Locate the cell with the specified text and output its [x, y] center coordinate. 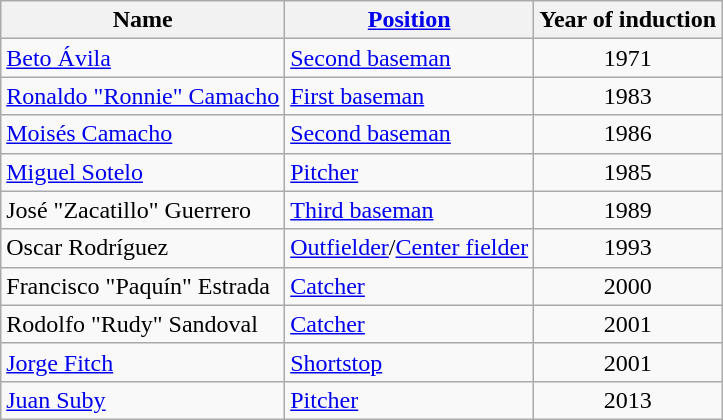
Name [143, 20]
1986 [628, 134]
1983 [628, 96]
2000 [628, 286]
José "Zacatillo" Guerrero [143, 210]
1971 [628, 58]
Oscar Rodríguez [143, 248]
Ronaldo "Ronnie" Camacho [143, 96]
Third baseman [410, 210]
Francisco "Paquín" Estrada [143, 286]
Position [410, 20]
2013 [628, 400]
1993 [628, 248]
Juan Suby [143, 400]
1985 [628, 172]
Miguel Sotelo [143, 172]
Shortstop [410, 362]
First baseman [410, 96]
Outfielder/Center fielder [410, 248]
Jorge Fitch [143, 362]
Rodolfo "Rudy" Sandoval [143, 324]
Year of induction [628, 20]
1989 [628, 210]
Moisés Camacho [143, 134]
Beto Ávila [143, 58]
